Return the [X, Y] coordinate for the center point of the cell that contains the specified text.  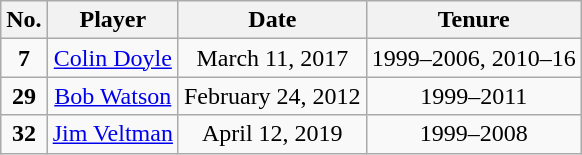
No. [24, 20]
Tenure [474, 20]
Player [112, 20]
Bob Watson [112, 96]
February 24, 2012 [272, 96]
29 [24, 96]
1999–2011 [474, 96]
Jim Veltman [112, 134]
1999–2008 [474, 134]
1999–2006, 2010–16 [474, 58]
Date [272, 20]
Colin Doyle [112, 58]
32 [24, 134]
April 12, 2019 [272, 134]
7 [24, 58]
March 11, 2017 [272, 58]
